Capture the cell that displays the provided text and extract its (x, y) central coordinate. 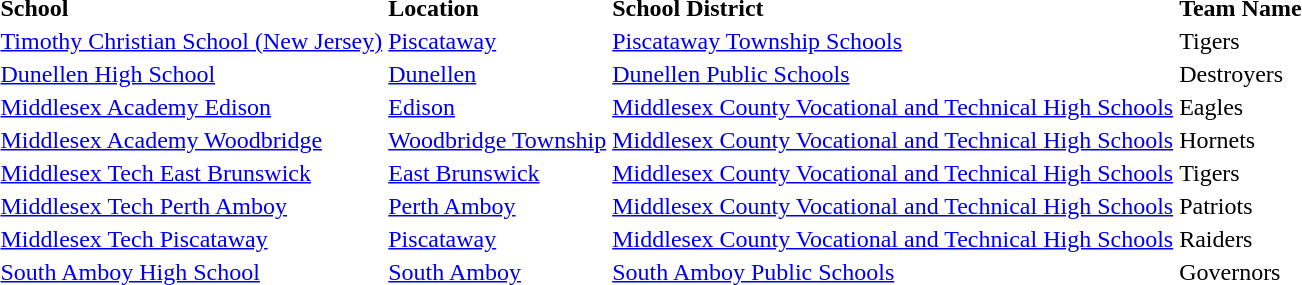
Dunellen Public Schools (893, 74)
Woodbridge Township (498, 140)
Edison (498, 107)
Perth Amboy (498, 206)
Dunellen (498, 74)
Piscataway Township Schools (893, 41)
East Brunswick (498, 173)
